Detect which cell encompasses the target text, then output its (X, Y) center coordinate. 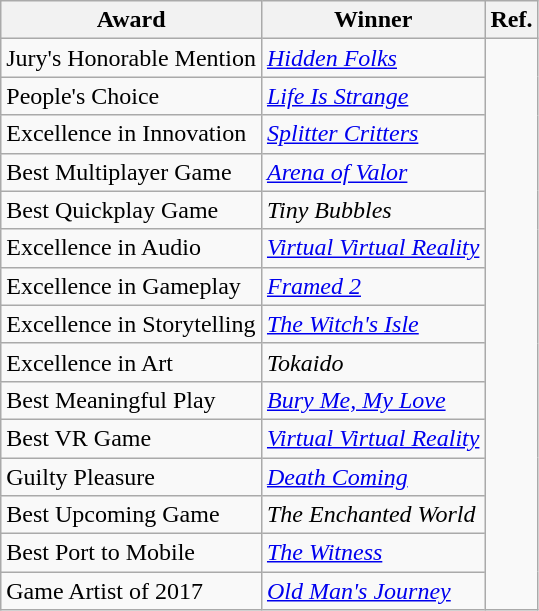
Excellence in Storytelling (132, 324)
Bury Me, My Love (372, 400)
Excellence in Art (132, 362)
The Witness (372, 553)
Death Coming (372, 477)
Best Port to Mobile (132, 553)
Arena of Valor (372, 172)
Framed 2 (372, 286)
The Enchanted World (372, 515)
Excellence in Innovation (132, 134)
Best Multiplayer Game (132, 172)
Best Meaningful Play (132, 400)
Tiny Bubbles (372, 210)
People's Choice (132, 96)
Ref. (512, 20)
Best Quickplay Game (132, 210)
Winner (372, 20)
Game Artist of 2017 (132, 591)
Tokaido (372, 362)
Jury's Honorable Mention (132, 58)
Excellence in Gameplay (132, 286)
Best VR Game (132, 438)
Life Is Strange (372, 96)
Splitter Critters (372, 134)
Best Upcoming Game (132, 515)
The Witch's Isle (372, 324)
Hidden Folks (372, 58)
Excellence in Audio (132, 248)
Award (132, 20)
Old Man's Journey (372, 591)
Guilty Pleasure (132, 477)
